Provide the [X, Y] coordinate of the cell's center where the given text is located.  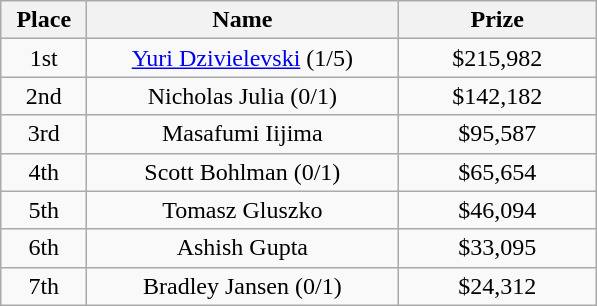
$95,587 [498, 134]
Ashish Gupta [242, 248]
Tomasz Gluszko [242, 210]
2nd [44, 96]
1st [44, 58]
$65,654 [498, 172]
7th [44, 286]
Masafumi Iijima [242, 134]
Yuri Dzivielevski (1/5) [242, 58]
4th [44, 172]
$142,182 [498, 96]
Bradley Jansen (0/1) [242, 286]
Nicholas Julia (0/1) [242, 96]
$33,095 [498, 248]
Prize [498, 20]
Place [44, 20]
$215,982 [498, 58]
Scott Bohlman (0/1) [242, 172]
3rd [44, 134]
6th [44, 248]
$46,094 [498, 210]
$24,312 [498, 286]
Name [242, 20]
5th [44, 210]
